Scan for the cell matching the given text and deliver its [x, y] coordinate at center. 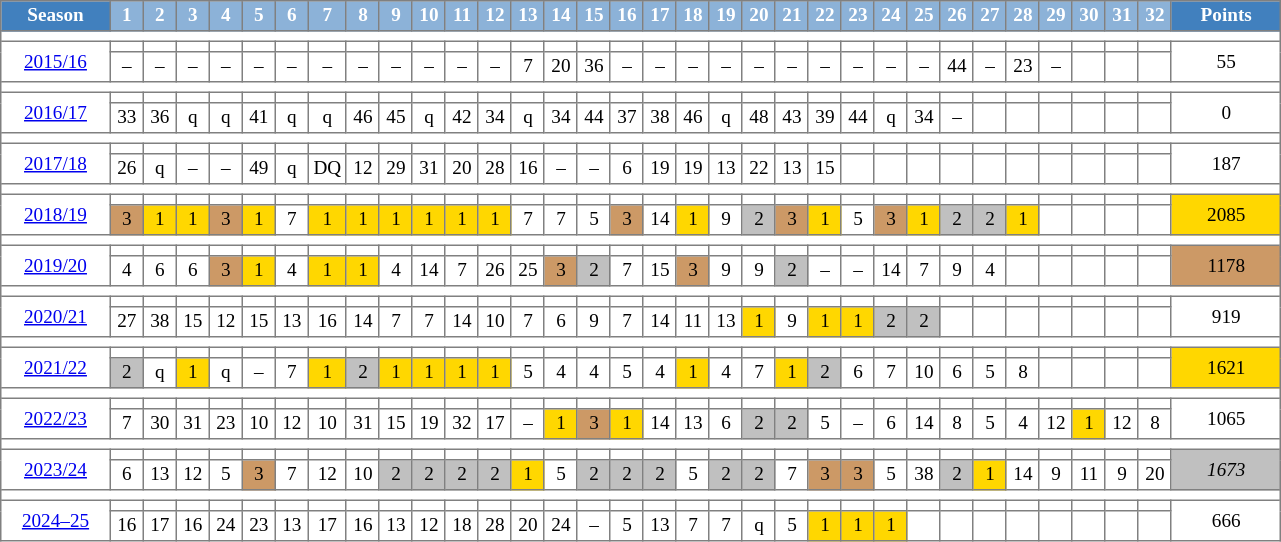
1065 [1226, 418]
2023/24 [56, 469]
2015/16 [56, 61]
33 [126, 118]
919 [1226, 316]
2016/17 [56, 112]
39 [824, 118]
666 [1226, 520]
43 [792, 118]
1621 [1226, 367]
DQ [327, 169]
2019/20 [56, 265]
2018/19 [56, 214]
42 [462, 118]
2021/22 [56, 367]
1673 [1226, 469]
48 [758, 118]
187 [1226, 163]
49 [258, 169]
Season [56, 16]
2024–25 [56, 520]
2020/21 [56, 316]
2085 [1226, 214]
21 [792, 16]
2022/23 [56, 418]
1178 [1226, 265]
37 [626, 118]
Points [1226, 16]
45 [396, 118]
55 [1226, 61]
0 [1226, 112]
41 [258, 118]
2017/18 [56, 163]
